From the cell containing the given text, extract its center point as [X, Y] coordinate. 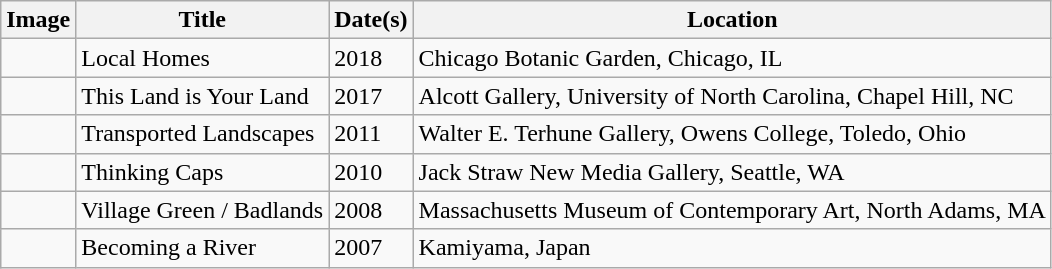
Massachusetts Museum of Contemporary Art, North Adams, MA [732, 210]
Date(s) [371, 20]
Transported Landscapes [202, 134]
2008 [371, 210]
Local Homes [202, 58]
2017 [371, 96]
2011 [371, 134]
Jack Straw New Media Gallery, Seattle, WA [732, 172]
Walter E. Terhune Gallery, Owens College, Toledo, Ohio [732, 134]
2010 [371, 172]
Location [732, 20]
2007 [371, 248]
Alcott Gallery, University of North Carolina, Chapel Hill, NC [732, 96]
Title [202, 20]
Image [38, 20]
Thinking Caps [202, 172]
Kamiyama, Japan [732, 248]
Chicago Botanic Garden, Chicago, IL [732, 58]
2018 [371, 58]
Village Green / Badlands [202, 210]
This Land is Your Land [202, 96]
Becoming a River [202, 248]
